Provide the [x, y] coordinate of the cell's center where the given text is located.  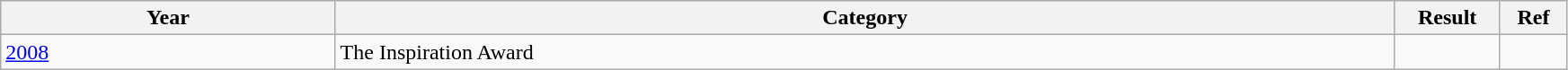
Year [168, 18]
The Inspiration Award [864, 52]
Category [864, 18]
2008 [168, 52]
Result [1447, 18]
Ref [1533, 18]
